Scan for the cell matching the given text and deliver its [X, Y] coordinate at center. 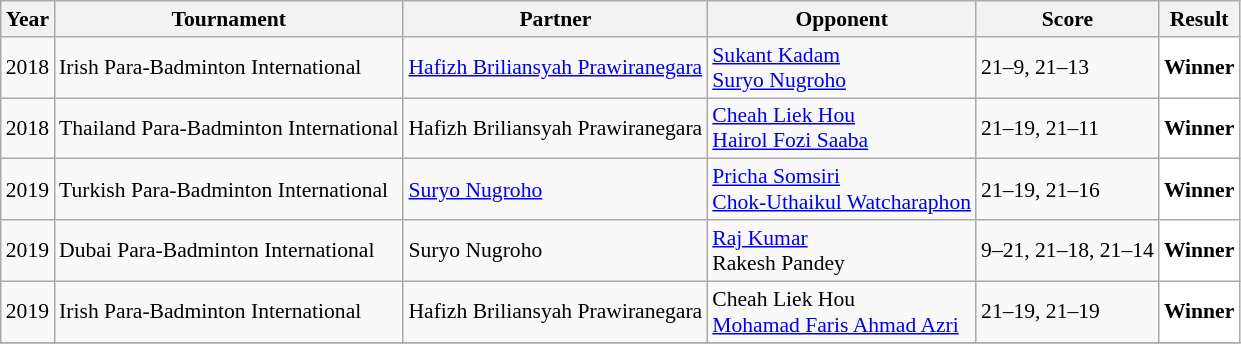
Sukant Kadam Suryo Nugroho [842, 68]
Opponent [842, 19]
Score [1068, 19]
9–21, 21–18, 21–14 [1068, 250]
Cheah Liek Hou Hairol Fozi Saaba [842, 128]
Turkish Para-Badminton International [228, 190]
Partner [555, 19]
21–9, 21–13 [1068, 68]
21–19, 21–11 [1068, 128]
Year [28, 19]
Dubai Para-Badminton International [228, 250]
Tournament [228, 19]
Cheah Liek Hou Mohamad Faris Ahmad Azri [842, 312]
21–19, 21–19 [1068, 312]
Pricha Somsiri Chok-Uthaikul Watcharaphon [842, 190]
Thailand Para-Badminton International [228, 128]
21–19, 21–16 [1068, 190]
Result [1200, 19]
Raj Kumar Rakesh Pandey [842, 250]
